Extract the (x, y) coordinate from the center of the cell holding the provided text.  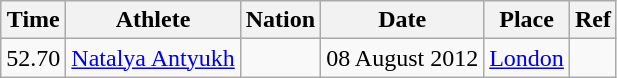
Place (527, 20)
08 August 2012 (402, 58)
Ref (592, 20)
Nation (280, 20)
Athlete (153, 20)
Date (402, 20)
52.70 (34, 58)
Natalya Antyukh (153, 58)
London (527, 58)
Time (34, 20)
